Output the [X, Y] coordinate of the center of the cell containing the given text.  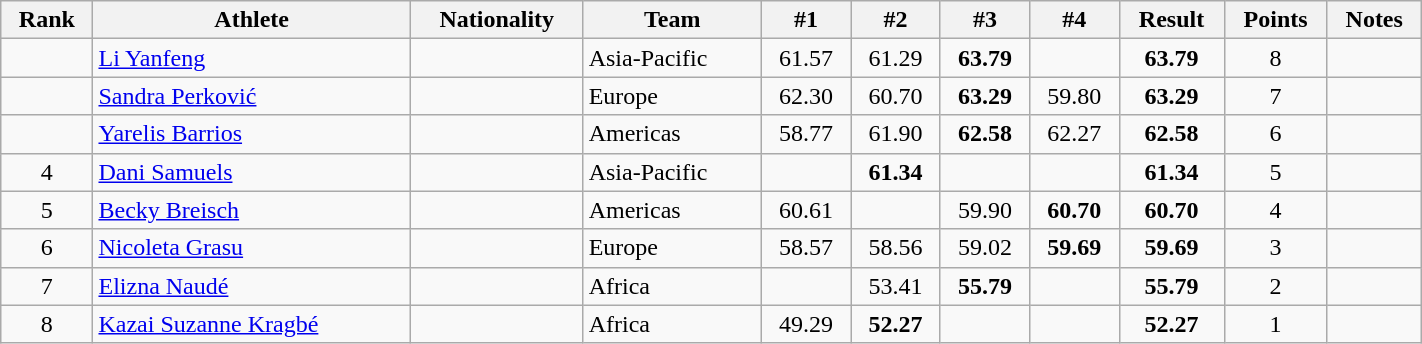
61.90 [896, 134]
#1 [806, 20]
58.57 [806, 248]
Sandra Perković [252, 96]
62.27 [1074, 134]
61.29 [896, 58]
Notes [1374, 20]
Team [672, 20]
Nationality [496, 20]
3 [1276, 248]
49.29 [806, 324]
Result [1172, 20]
#4 [1074, 20]
62.30 [806, 96]
#2 [896, 20]
58.56 [896, 248]
#3 [984, 20]
1 [1276, 324]
Points [1276, 20]
Nicoleta Grasu [252, 248]
Athlete [252, 20]
2 [1276, 286]
59.90 [984, 210]
Elizna Naudé [252, 286]
58.77 [806, 134]
Kazai Suzanne Kragbé [252, 324]
61.57 [806, 58]
Becky Breisch [252, 210]
Yarelis Barrios [252, 134]
Li Yanfeng [252, 58]
59.02 [984, 248]
60.61 [806, 210]
53.41 [896, 286]
Dani Samuels [252, 172]
59.80 [1074, 96]
Rank [47, 20]
